Provide the (X, Y) coordinate of the cell's center where the given text is located.  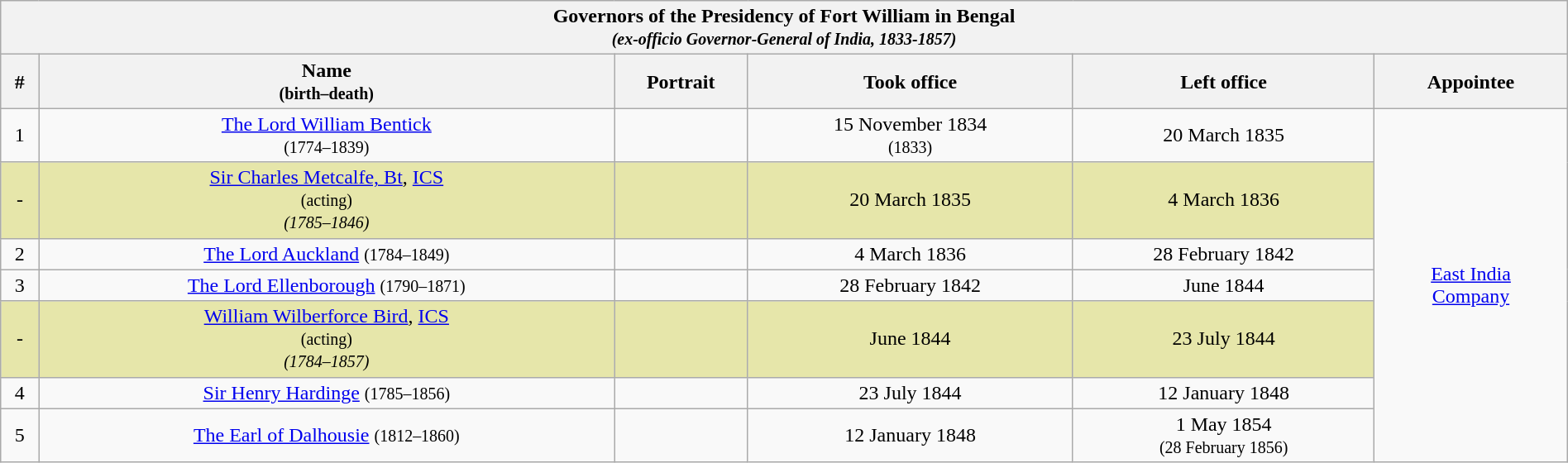
Governors of the Presidency of Fort William in Bengal(ex-officio Governor-General of India, 1833-1857) (784, 28)
Appointee (1470, 81)
15 November 1834(1833) (911, 136)
The Lord William Bentick(1774–1839) (327, 136)
Name(birth–death) (327, 81)
4 (20, 393)
5 (20, 435)
1 (20, 136)
William Wilberforce Bird, ICS(acting)(1784–1857) (327, 339)
1 May 1854(28 February 1856) (1223, 435)
The Lord Ellenborough (1790–1871) (327, 285)
Left office (1223, 81)
Sir Henry Hardinge (1785–1856) (327, 393)
3 (20, 285)
Took office (911, 81)
# (20, 81)
East IndiaCompany (1470, 285)
Portrait (681, 81)
The Lord Auckland (1784–1849) (327, 254)
The Earl of Dalhousie (1812–1860) (327, 435)
2 (20, 254)
Sir Charles Metcalfe, Bt, ICS(acting)(1785–1846) (327, 200)
